Provide the [X, Y] coordinate of the cell's center where the given text is located.  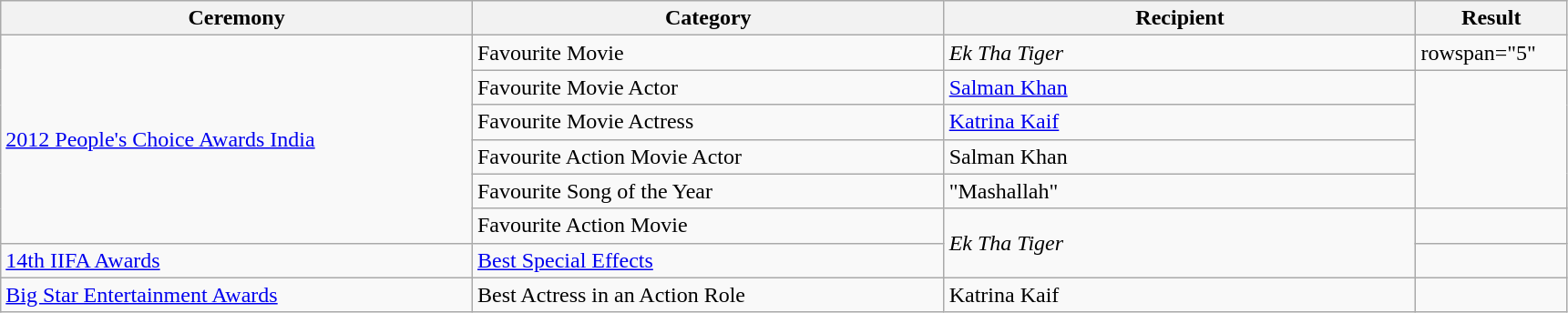
2012 People's Choice Awards India [237, 139]
Favourite Action Movie Actor [708, 156]
Big Star Entertainment Awards [237, 295]
Favourite Movie [708, 53]
Favourite Movie Actor [708, 87]
Best Special Effects [708, 260]
Best Actress in an Action Role [708, 295]
Recipient [1180, 18]
Category [708, 18]
rowspan="5" [1491, 53]
"Mashallah" [1180, 191]
Favourite Song of the Year [708, 191]
Result [1491, 18]
14th IIFA Awards [237, 260]
Favourite Action Movie [708, 226]
Favourite Movie Actress [708, 122]
Ceremony [237, 18]
